Find where the given text appears and provide that cell's center as (X, Y) coordinate. 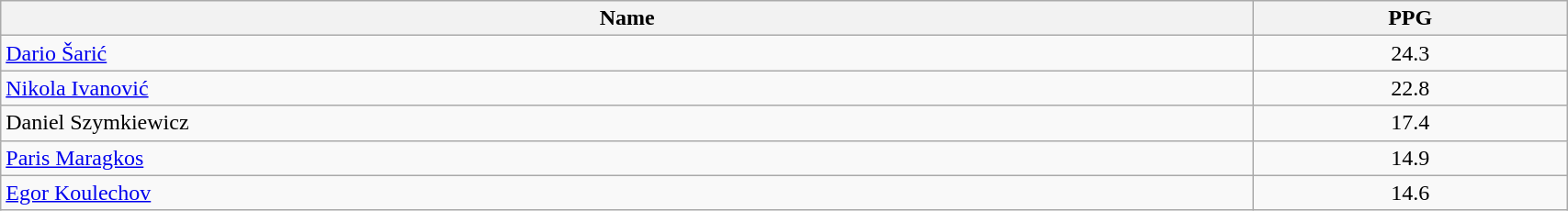
14.6 (1411, 193)
PPG (1411, 18)
Egor Koulechov (627, 193)
Daniel Szymkiewicz (627, 123)
22.8 (1411, 88)
Paris Maragkos (627, 158)
17.4 (1411, 123)
14.9 (1411, 158)
Name (627, 18)
Dario Šarić (627, 53)
Nikola Ivanović (627, 88)
24.3 (1411, 53)
